For the text-containing cell, return its midpoint in [x, y] coordinate format. 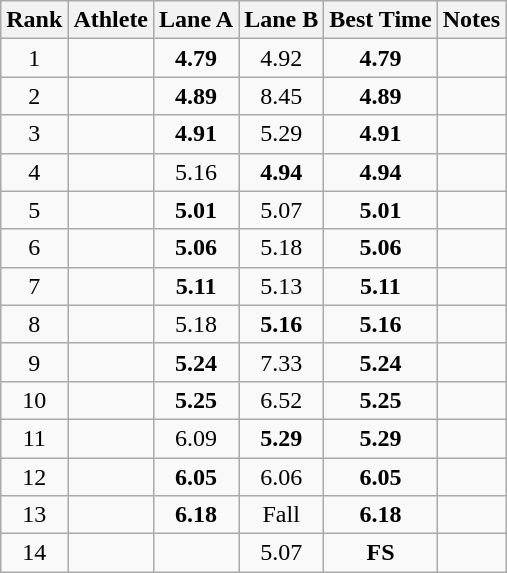
7 [34, 286]
1 [34, 58]
9 [34, 362]
13 [34, 515]
7.33 [282, 362]
Rank [34, 20]
8 [34, 324]
4.92 [282, 58]
6 [34, 248]
Lane A [196, 20]
6.52 [282, 400]
5.13 [282, 286]
12 [34, 477]
4 [34, 172]
FS [381, 553]
6.06 [282, 477]
3 [34, 134]
5 [34, 210]
10 [34, 400]
Lane B [282, 20]
Best Time [381, 20]
2 [34, 96]
Fall [282, 515]
Athlete [111, 20]
Notes [471, 20]
8.45 [282, 96]
14 [34, 553]
11 [34, 438]
6.09 [196, 438]
